Capture the cell that displays the provided text and extract its [X, Y] central coordinate. 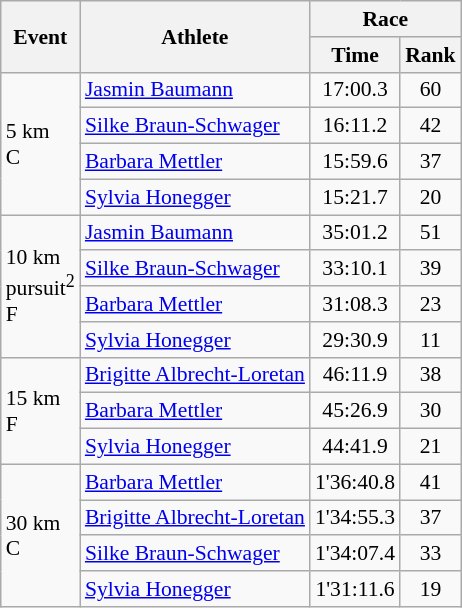
15 km F [40, 410]
51 [430, 233]
15:21.7 [355, 197]
30 km C [40, 535]
1'31:11.6 [355, 589]
45:26.9 [355, 411]
42 [430, 126]
15:59.6 [355, 162]
Event [40, 36]
1'36:40.8 [355, 482]
41 [430, 482]
17:00.3 [355, 90]
11 [430, 340]
30 [430, 411]
46:11.9 [355, 375]
1'34:07.4 [355, 554]
Athlete [195, 36]
Rank [430, 55]
60 [430, 90]
21 [430, 447]
23 [430, 304]
16:11.2 [355, 126]
38 [430, 375]
33:10.1 [355, 269]
5 km C [40, 143]
Time [355, 55]
39 [430, 269]
20 [430, 197]
35:01.2 [355, 233]
44:41.9 [355, 447]
31:08.3 [355, 304]
19 [430, 589]
33 [430, 554]
1'34:55.3 [355, 518]
Race [386, 19]
10 km pursuit2 F [40, 286]
29:30.9 [355, 340]
